Determine the [X, Y] coordinate at the center of the cell enclosing the given text.  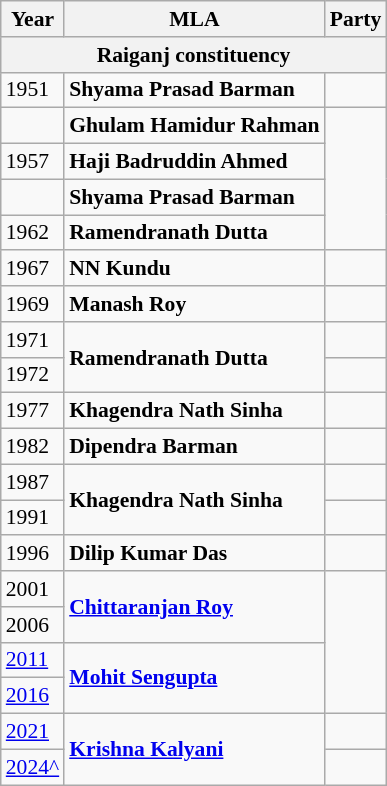
2024^ [32, 767]
1969 [32, 304]
NN Kundu [194, 269]
2006 [32, 625]
1977 [32, 411]
1951 [32, 90]
1996 [32, 554]
2016 [32, 696]
1962 [32, 233]
Dipendra Barman [194, 447]
2001 [32, 589]
Krishna Kalyani [194, 750]
Manash Roy [194, 304]
1982 [32, 447]
Year [32, 19]
MLA [194, 19]
1972 [32, 375]
1991 [32, 518]
Ghulam Hamidur Rahman [194, 126]
1987 [32, 482]
Haji Badruddin Ahmed [194, 162]
Mohit Sengupta [194, 678]
1967 [32, 269]
Party [356, 19]
Dilip Kumar Das [194, 554]
Raiganj constituency [194, 55]
1957 [32, 162]
Chittaranjan Roy [194, 606]
2011 [32, 660]
1971 [32, 340]
2021 [32, 732]
